Search for the cell housing the specified text and yield its [X, Y] center coordinate. 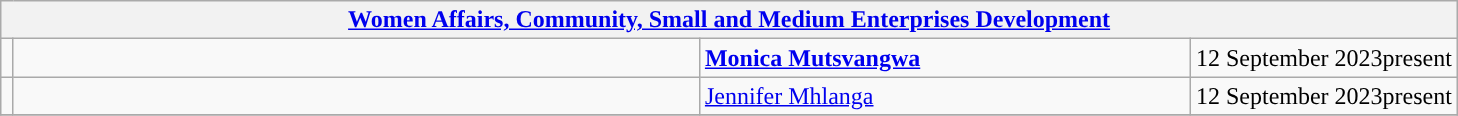
Women Affairs, Community, Small and Medium Enterprises Development [730, 20]
Jennifer Mhlanga [944, 96]
Monica Mutsvangwa [944, 58]
